Extract the [x, y] coordinate from the center of the cell holding the provided text.  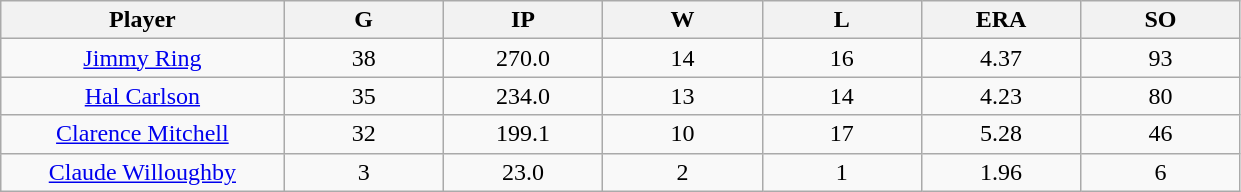
10 [682, 134]
5.28 [1000, 134]
23.0 [522, 172]
4.37 [1000, 58]
2 [682, 172]
270.0 [522, 58]
G [364, 20]
ERA [1000, 20]
199.1 [522, 134]
13 [682, 96]
3 [364, 172]
Hal Carlson [142, 96]
Jimmy Ring [142, 58]
16 [842, 58]
Claude Willoughby [142, 172]
1 [842, 172]
234.0 [522, 96]
L [842, 20]
17 [842, 134]
46 [1160, 134]
Clarence Mitchell [142, 134]
35 [364, 96]
Player [142, 20]
93 [1160, 58]
38 [364, 58]
SO [1160, 20]
W [682, 20]
6 [1160, 172]
1.96 [1000, 172]
80 [1160, 96]
4.23 [1000, 96]
32 [364, 134]
IP [522, 20]
